Output the (x, y) coordinate of the center of the cell containing the given text.  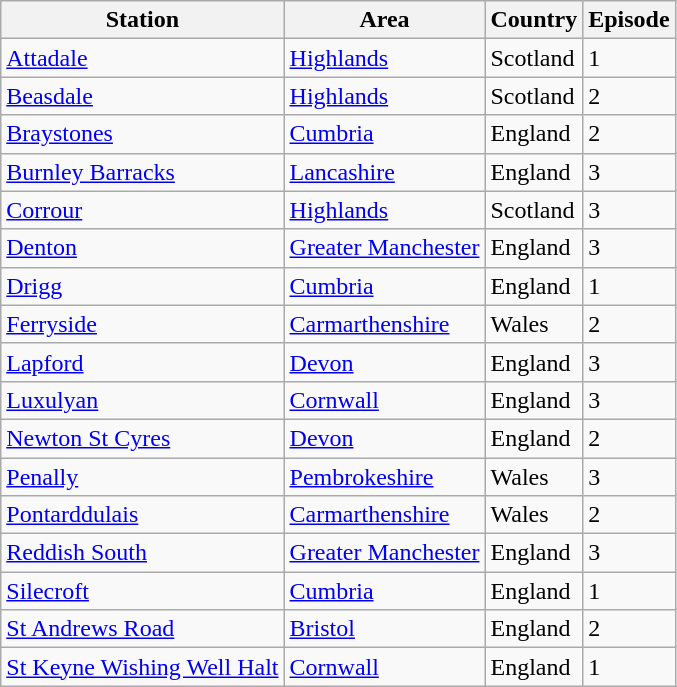
Corrour (142, 210)
Silecroft (142, 591)
St Andrews Road (142, 629)
Denton (142, 248)
Country (534, 20)
Burnley Barracks (142, 172)
Drigg (142, 286)
Penally (142, 477)
Pembrokeshire (384, 477)
Newton St Cyres (142, 438)
Beasdale (142, 96)
Pontarddulais (142, 515)
Station (142, 20)
Episode (629, 20)
Attadale (142, 58)
Area (384, 20)
Braystones (142, 134)
Luxulyan (142, 400)
Lapford (142, 362)
Ferryside (142, 324)
Lancashire (384, 172)
Reddish South (142, 553)
Bristol (384, 629)
St Keyne Wishing Well Halt (142, 667)
